Find where the given text appears and provide that cell's center as [X, Y] coordinate. 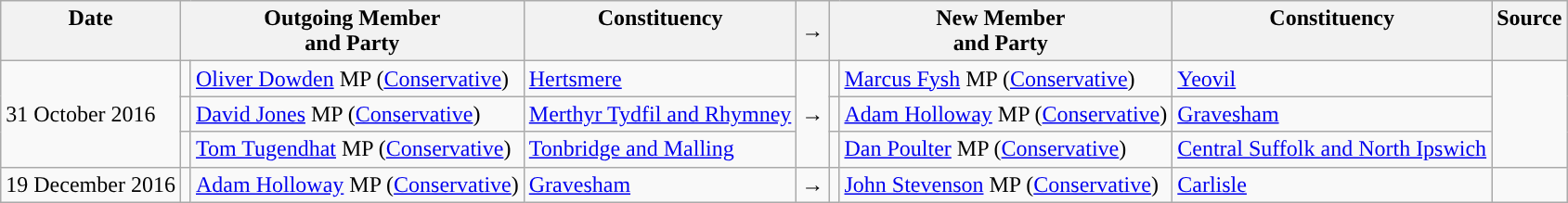
31 October 2016 [91, 114]
Tom Tugendhat MP (Conservative) [356, 149]
John Stevenson MP (Conservative) [1006, 184]
Source [1530, 32]
David Jones MP (Conservative) [356, 114]
Yeovil [1332, 79]
Date [91, 32]
Hertsmere [660, 79]
Merthyr Tydfil and Rhymney [660, 114]
Dan Poulter MP (Conservative) [1006, 149]
New Memberand Party [1001, 32]
Outgoing Memberand Party [352, 32]
Oliver Dowden MP (Conservative) [356, 79]
19 December 2016 [91, 184]
Central Suffolk and North Ipswich [1332, 149]
Marcus Fysh MP (Conservative) [1006, 79]
Tonbridge and Malling [660, 149]
Carlisle [1332, 184]
